Provide the [X, Y] coordinate of the cell's center where the given text is located.  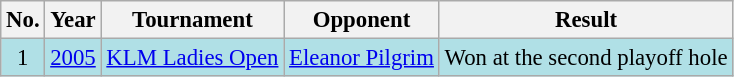
1 [23, 58]
Year [73, 20]
Result [586, 20]
Eleanor Pilgrim [362, 58]
No. [23, 20]
Tournament [192, 20]
Opponent [362, 20]
Won at the second playoff hole [586, 58]
2005 [73, 58]
KLM Ladies Open [192, 58]
